Search for the cell housing the specified text and yield its (x, y) center coordinate. 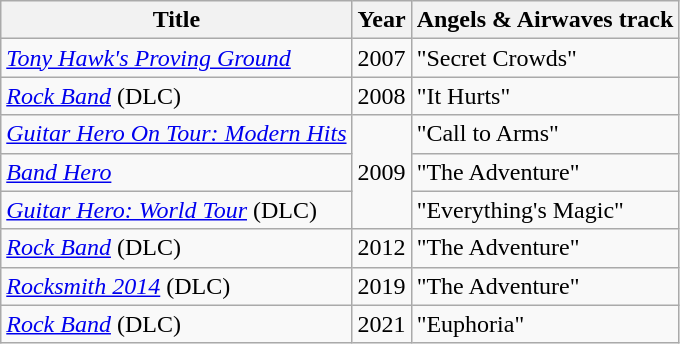
Guitar Hero On Tour: Modern Hits (176, 134)
2019 (382, 286)
2008 (382, 96)
2012 (382, 248)
2021 (382, 324)
Rocksmith 2014 (DLC) (176, 286)
"Call to Arms" (545, 134)
Guitar Hero: World Tour (DLC) (176, 210)
Band Hero (176, 172)
2009 (382, 172)
2007 (382, 58)
Tony Hawk's Proving Ground (176, 58)
"It Hurts" (545, 96)
"Secret Crowds" (545, 58)
Title (176, 20)
"Euphoria" (545, 324)
"Everything's Magic" (545, 210)
Angels & Airwaves track (545, 20)
Year (382, 20)
